Return the [X, Y] coordinate for the center point of the cell that contains the specified text.  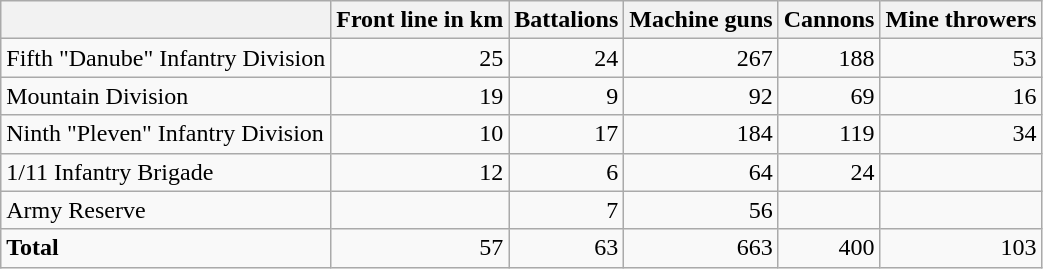
53 [961, 58]
119 [829, 134]
7 [566, 210]
63 [566, 248]
Total [166, 248]
Battalions [566, 20]
17 [566, 134]
6 [566, 172]
25 [420, 58]
57 [420, 248]
184 [701, 134]
10 [420, 134]
56 [701, 210]
34 [961, 134]
1/11 Infantry Brigade [166, 172]
103 [961, 248]
Mountain Division [166, 96]
188 [829, 58]
19 [420, 96]
Front line in km [420, 20]
Machine guns [701, 20]
663 [701, 248]
12 [420, 172]
9 [566, 96]
Cannons [829, 20]
16 [961, 96]
Ninth "Pleven" Infantry Division [166, 134]
69 [829, 96]
267 [701, 58]
92 [701, 96]
64 [701, 172]
Mine throwers [961, 20]
Fifth "Danube" Infantry Division [166, 58]
Army Reserve [166, 210]
400 [829, 248]
